Scan for the cell matching the given text and deliver its (X, Y) coordinate at center. 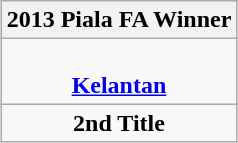
Kelantan (119, 72)
2nd Title (119, 123)
2013 Piala FA Winner (119, 20)
